Scan for the cell matching the given text and deliver its (x, y) coordinate at center. 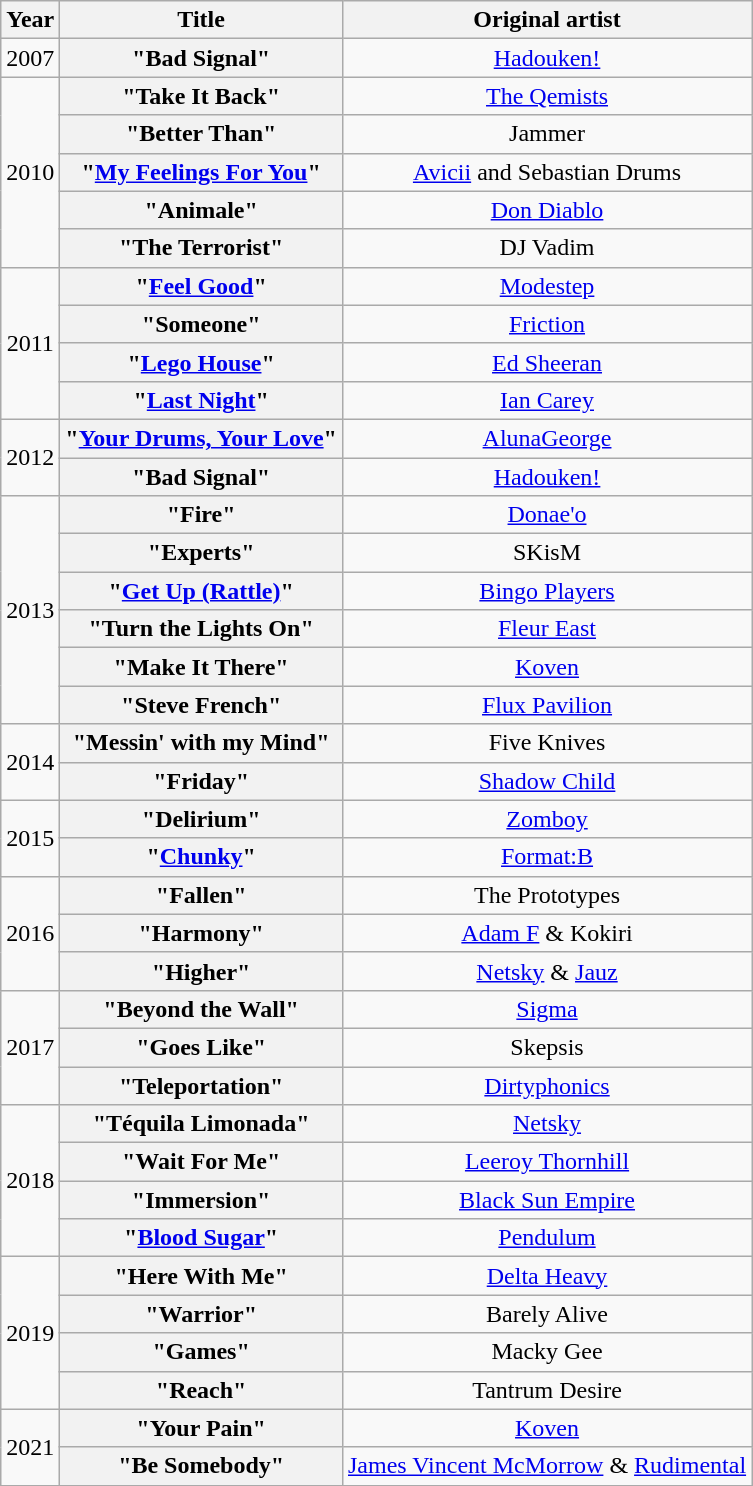
Five Knives (546, 743)
Format:B (546, 857)
"Blood Sugar" (202, 1238)
"Friday" (202, 781)
"Beyond the Wall" (202, 1009)
Black Sun Empire (546, 1200)
"Wait For Me" (202, 1162)
"Last Night" (202, 400)
Donae'o (546, 515)
Netsky & Jauz (546, 971)
2018 (30, 1181)
"Get Up (Rattle)" (202, 591)
Netsky (546, 1124)
The Qemists (546, 96)
Avicii and Sebastian Drums (546, 172)
"Immersion" (202, 1200)
SKisM (546, 553)
"Games" (202, 1352)
"Be Somebody" (202, 1466)
2013 (30, 610)
2007 (30, 58)
Year (30, 20)
2014 (30, 762)
"Messin' with my Mind" (202, 743)
"Fallen" (202, 895)
"Feel Good" (202, 286)
Shadow Child (546, 781)
Bingo Players (546, 591)
Barely Alive (546, 1314)
"Your Pain" (202, 1428)
2017 (30, 1047)
Skepsis (546, 1047)
Dirtyphonics (546, 1085)
2016 (30, 933)
"Someone" (202, 324)
"Animale" (202, 210)
Modestep (546, 286)
Original artist (546, 20)
"Goes Like" (202, 1047)
Zomboy (546, 819)
2010 (30, 172)
Ed Sheeran (546, 362)
"Chunky" (202, 857)
2015 (30, 838)
Macky Gee (546, 1352)
Don Diablo (546, 210)
Flux Pavilion (546, 705)
James Vincent McMorrow & Rudimental (546, 1466)
2021 (30, 1447)
"Your Drums, Your Love" (202, 438)
"Experts" (202, 553)
"Harmony" (202, 933)
Sigma (546, 1009)
Tantrum Desire (546, 1390)
"Téquila Limonada" (202, 1124)
"Steve French" (202, 705)
"Take It Back" (202, 96)
DJ Vadim (546, 248)
Ian Carey (546, 400)
"The Terrorist" (202, 248)
Title (202, 20)
"Delirium" (202, 819)
2019 (30, 1333)
Delta Heavy (546, 1276)
"Reach" (202, 1390)
Fleur East (546, 629)
"Make It There" (202, 667)
"Warrior" (202, 1314)
Friction (546, 324)
2012 (30, 457)
"Higher" (202, 971)
Leeroy Thornhill (546, 1162)
Adam F & Kokiri (546, 933)
"Fire" (202, 515)
"Lego House" (202, 362)
Pendulum (546, 1238)
"My Feelings For You" (202, 172)
AlunaGeorge (546, 438)
"Better Than" (202, 134)
"Here With Me" (202, 1276)
2011 (30, 343)
The Prototypes (546, 895)
"Teleportation" (202, 1085)
Jammer (546, 134)
"Turn the Lights On" (202, 629)
